Determine the (x, y) coordinate at the center of the cell enclosing the given text.  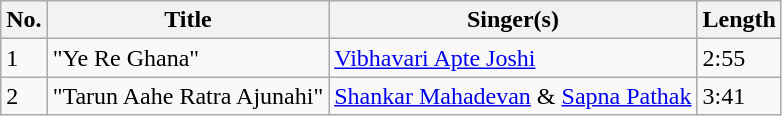
Shankar Mahadevan & Sapna Pathak (513, 96)
1 (24, 58)
Title (188, 20)
"Ye Re Ghana" (188, 58)
Length (739, 20)
"Tarun Aahe Ratra Ajunahi" (188, 96)
Vibhavari Apte Joshi (513, 58)
No. (24, 20)
2 (24, 96)
2:55 (739, 58)
3:41 (739, 96)
Singer(s) (513, 20)
